Find where the given text appears and provide that cell's center as (X, Y) coordinate. 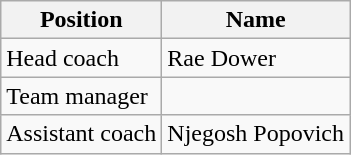
Head coach (82, 58)
Njegosh Popovich (256, 134)
Position (82, 20)
Assistant coach (82, 134)
Name (256, 20)
Team manager (82, 96)
Rae Dower (256, 58)
